Detect which cell encompasses the target text, then output its (x, y) center coordinate. 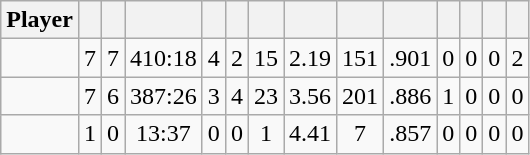
23 (266, 96)
15 (266, 58)
151 (360, 58)
3.56 (310, 96)
2.19 (310, 58)
3 (214, 96)
6 (114, 96)
.857 (410, 134)
387:26 (164, 96)
.886 (410, 96)
13:37 (164, 134)
Player (40, 20)
4.41 (310, 134)
.901 (410, 58)
201 (360, 96)
410:18 (164, 58)
